Search for the cell housing the specified text and yield its (x, y) center coordinate. 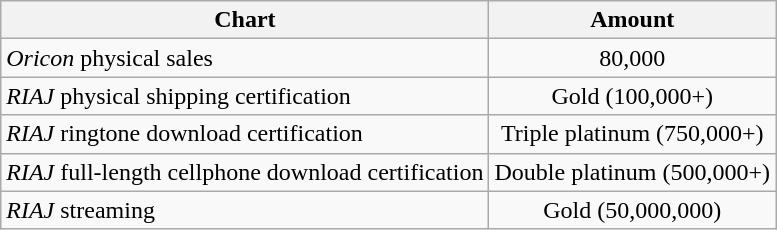
Triple platinum (750,000+) (632, 134)
Double platinum (500,000+) (632, 172)
RIAJ streaming (245, 210)
80,000 (632, 58)
RIAJ ringtone download certification (245, 134)
Gold (100,000+) (632, 96)
Gold (50,000,000) (632, 210)
Chart (245, 20)
RIAJ full-length cellphone download certification (245, 172)
Oricon physical sales (245, 58)
Amount (632, 20)
RIAJ physical shipping certification (245, 96)
